Extract the (x, y) coordinate from the center of the cell holding the provided text.  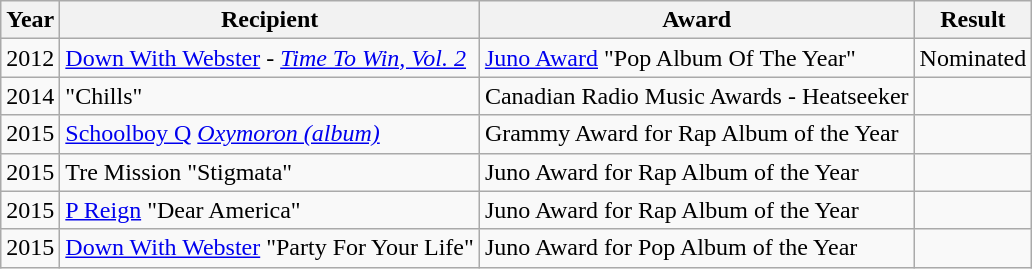
Juno Award "Pop Album Of The Year" (696, 58)
Recipient (270, 20)
Grammy Award for Rap Album of the Year (696, 134)
Year (30, 20)
2012 (30, 58)
Schoolboy Q Oxymoron (album) (270, 134)
"Chills" (270, 96)
2014 (30, 96)
Award (696, 20)
Nominated (973, 58)
Down With Webster - Time To Win, Vol. 2 (270, 58)
Tre Mission "Stigmata" (270, 172)
Canadian Radio Music Awards - Heatseeker (696, 96)
P Reign "Dear America" (270, 210)
Down With Webster "Party For Your Life" (270, 248)
Result (973, 20)
Juno Award for Pop Album of the Year (696, 248)
